Identify which cell holds the provided text, then report its [x, y] central coordinate. 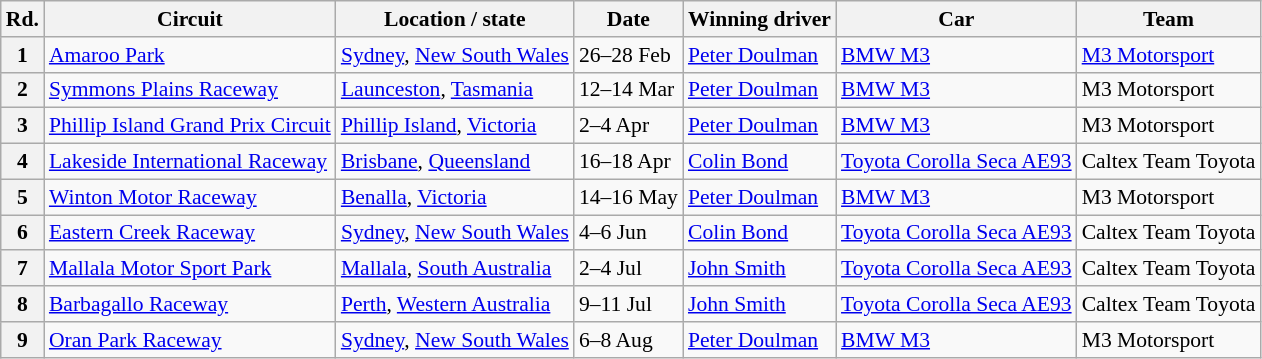
Barbagallo Raceway [190, 304]
Team [1169, 19]
Winton Motor Raceway [190, 197]
7 [22, 269]
Oran Park Raceway [190, 340]
4–6 Jun [628, 233]
Benalla, Victoria [455, 197]
16–18 Apr [628, 162]
Amaroo Park [190, 55]
Mallala Motor Sport Park [190, 269]
9–11 Jul [628, 304]
2–4 Apr [628, 126]
8 [22, 304]
4 [22, 162]
Lakeside International Raceway [190, 162]
Launceston, Tasmania [455, 90]
Mallala, South Australia [455, 269]
26–28 Feb [628, 55]
Brisbane, Queensland [455, 162]
6 [22, 233]
Rd. [22, 19]
Date [628, 19]
2 [22, 90]
Phillip Island, Victoria [455, 126]
12–14 Mar [628, 90]
Perth, Western Australia [455, 304]
Car [956, 19]
Symmons Plains Raceway [190, 90]
14–16 May [628, 197]
5 [22, 197]
2–4 Jul [628, 269]
1 [22, 55]
Winning driver [760, 19]
Eastern Creek Raceway [190, 233]
Circuit [190, 19]
9 [22, 340]
6–8 Aug [628, 340]
3 [22, 126]
Phillip Island Grand Prix Circuit [190, 126]
Location / state [455, 19]
